Detect which cell encompasses the target text, then output its [x, y] center coordinate. 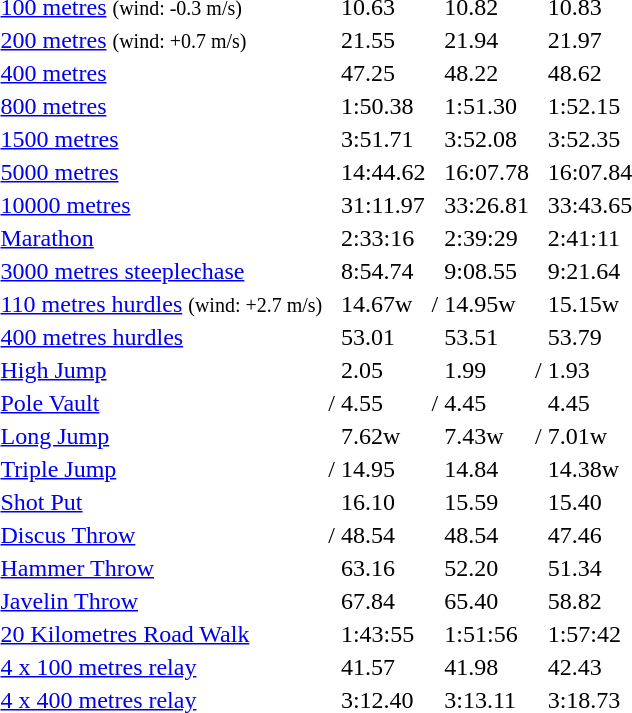
3:51.71 [383, 139]
14.95 [383, 469]
31:11.97 [383, 205]
65.40 [487, 601]
33:26.81 [487, 205]
67.84 [383, 601]
14.84 [487, 469]
16.10 [383, 502]
4.45 [487, 403]
21.55 [383, 40]
2:39:29 [487, 238]
48.22 [487, 73]
1:51.30 [487, 106]
14.95w [487, 304]
63.16 [383, 568]
41.98 [487, 667]
7.43w [487, 436]
7.62w [383, 436]
4.55 [383, 403]
53.01 [383, 337]
16:07.78 [487, 172]
21.94 [487, 40]
41.57 [383, 667]
3:52.08 [487, 139]
52.20 [487, 568]
1.99 [487, 370]
1:51:56 [487, 634]
1:50.38 [383, 106]
8:54.74 [383, 271]
9:08.55 [487, 271]
14.67w [383, 304]
53.51 [487, 337]
14:44.62 [383, 172]
1:43:55 [383, 634]
2:33:16 [383, 238]
15.59 [487, 502]
2.05 [383, 370]
47.25 [383, 73]
